Pinpoint the cell where the given text exists, returning its [x, y] midpoint coordinate. 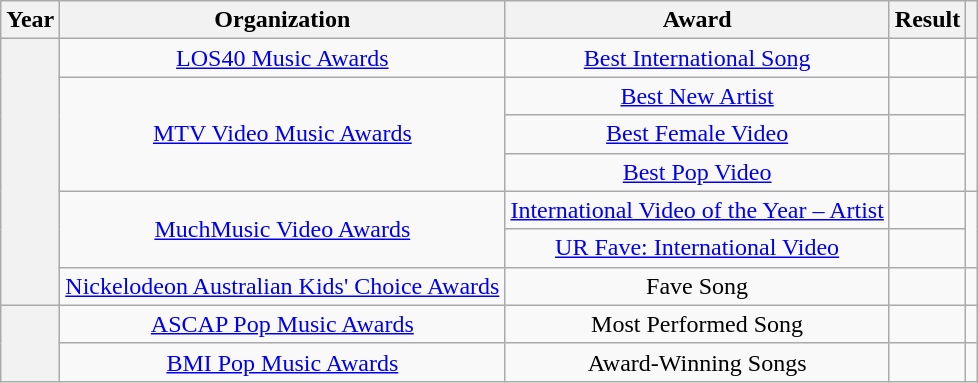
UR Fave: International Video [697, 248]
Award-Winning Songs [697, 362]
Best Female Video [697, 134]
MTV Video Music Awards [282, 134]
Nickelodeon Australian Kids' Choice Awards [282, 286]
Fave Song [697, 286]
LOS40 Music Awards [282, 58]
ASCAP Pop Music Awards [282, 324]
Most Performed Song [697, 324]
Award [697, 20]
MuchMusic Video Awards [282, 229]
BMI Pop Music Awards [282, 362]
Organization [282, 20]
International Video of the Year – Artist [697, 210]
Best Pop Video [697, 172]
Best International Song [697, 58]
Year [30, 20]
Best New Artist [697, 96]
Result [927, 20]
